For the text-containing cell, return its midpoint in (X, Y) coordinate format. 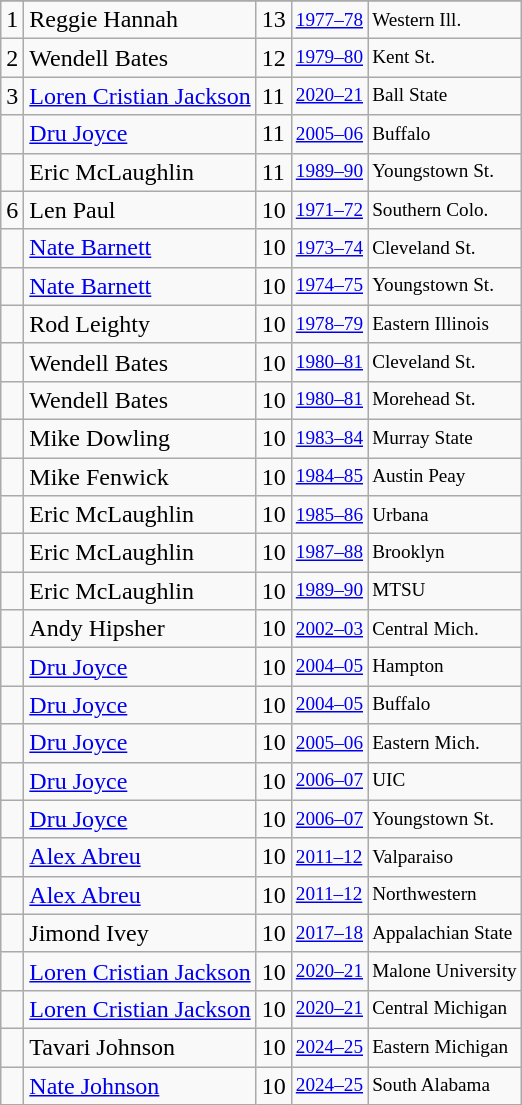
Southern Colo. (445, 210)
Valparaiso (445, 857)
1973–74 (329, 248)
1984–85 (329, 477)
Central Mich. (445, 629)
Murray State (445, 438)
Mike Fenwick (140, 477)
Eastern Illinois (445, 324)
Nate Johnson (140, 1085)
Western Ill. (445, 20)
Rod Leighty (140, 324)
1985–86 (329, 515)
MTSU (445, 591)
UIC (445, 781)
Brooklyn (445, 553)
Ball State (445, 96)
Eastern Mich. (445, 743)
South Alabama (445, 1085)
Andy Hipsher (140, 629)
Reggie Hannah (140, 20)
Central Michigan (445, 1009)
Jimond Ivey (140, 933)
2002–03 (329, 629)
12 (274, 58)
Morehead St. (445, 400)
Eastern Michigan (445, 1047)
1983–84 (329, 438)
Mike Dowling (140, 438)
1977–78 (329, 20)
Tavari Johnson (140, 1047)
Appalachian State (445, 933)
6 (12, 210)
1987–88 (329, 553)
1971–72 (329, 210)
Len Paul (140, 210)
Hampton (445, 667)
2017–18 (329, 933)
1978–79 (329, 324)
3 (12, 96)
Austin Peay (445, 477)
1974–75 (329, 286)
1 (12, 20)
2 (12, 58)
Northwestern (445, 895)
1979–80 (329, 58)
Urbana (445, 515)
Kent St. (445, 58)
Malone University (445, 971)
13 (274, 20)
